Capture the cell that displays the provided text and extract its (x, y) central coordinate. 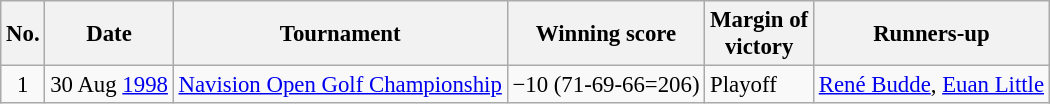
Navision Open Golf Championship (340, 85)
Winning score (606, 34)
−10 (71-69-66=206) (606, 85)
Tournament (340, 34)
Runners-up (931, 34)
1 (23, 85)
Margin ofvictory (760, 34)
No. (23, 34)
René Budde, Euan Little (931, 85)
Date (109, 34)
30 Aug 1998 (109, 85)
Playoff (760, 85)
